Detect which cell encompasses the target text, then output its [x, y] center coordinate. 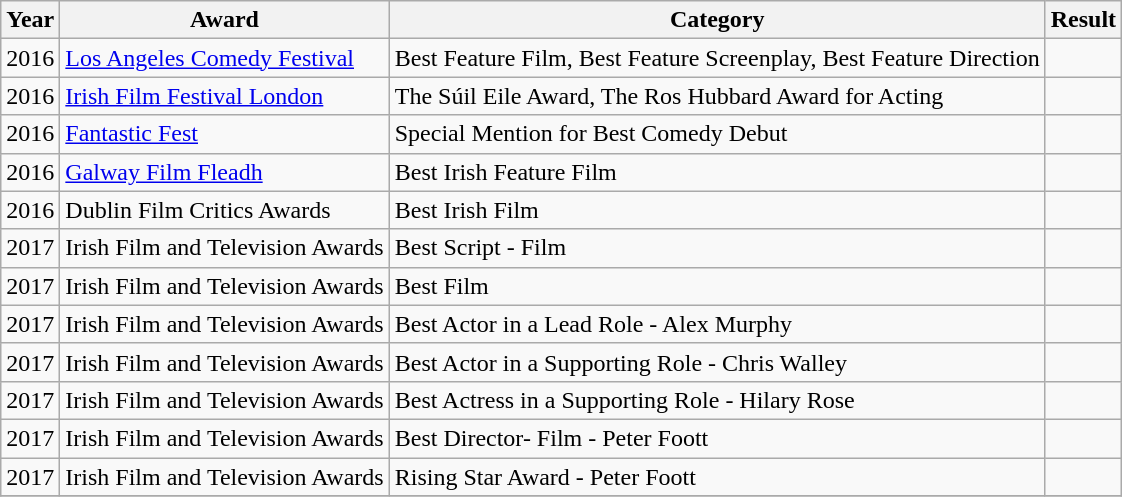
Best Irish Feature Film [717, 172]
Award [224, 20]
Year [30, 20]
Dublin Film Critics Awards [224, 210]
Galway Film Fleadh [224, 172]
Fantastic Fest [224, 134]
The Súil Eile Award, The Ros Hubbard Award for Acting [717, 96]
Best Actor in a Lead Role - Alex Murphy [717, 324]
Best Film [717, 286]
Los Angeles Comedy Festival [224, 58]
Best Script - Film [717, 248]
Best Feature Film, Best Feature Screenplay, Best Feature Direction [717, 58]
Best Actor in a Supporting Role - Chris Walley [717, 362]
Best Irish Film [717, 210]
Best Director- Film - Peter Foott [717, 438]
Irish Film Festival London [224, 96]
Special Mention for Best Comedy Debut [717, 134]
Rising Star Award - Peter Foott [717, 477]
Result [1083, 20]
Best Actress in a Supporting Role - Hilary Rose [717, 400]
Category [717, 20]
